For the text-containing cell, return its midpoint in (x, y) coordinate format. 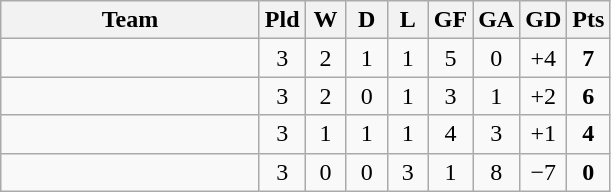
Team (130, 20)
5 (450, 58)
Pts (588, 20)
L (408, 20)
−7 (544, 172)
7 (588, 58)
GD (544, 20)
+2 (544, 96)
GF (450, 20)
+1 (544, 134)
Pld (282, 20)
GA (496, 20)
W (326, 20)
+4 (544, 58)
6 (588, 96)
D (366, 20)
8 (496, 172)
